From the cell containing the given text, extract its center point as (X, Y) coordinate. 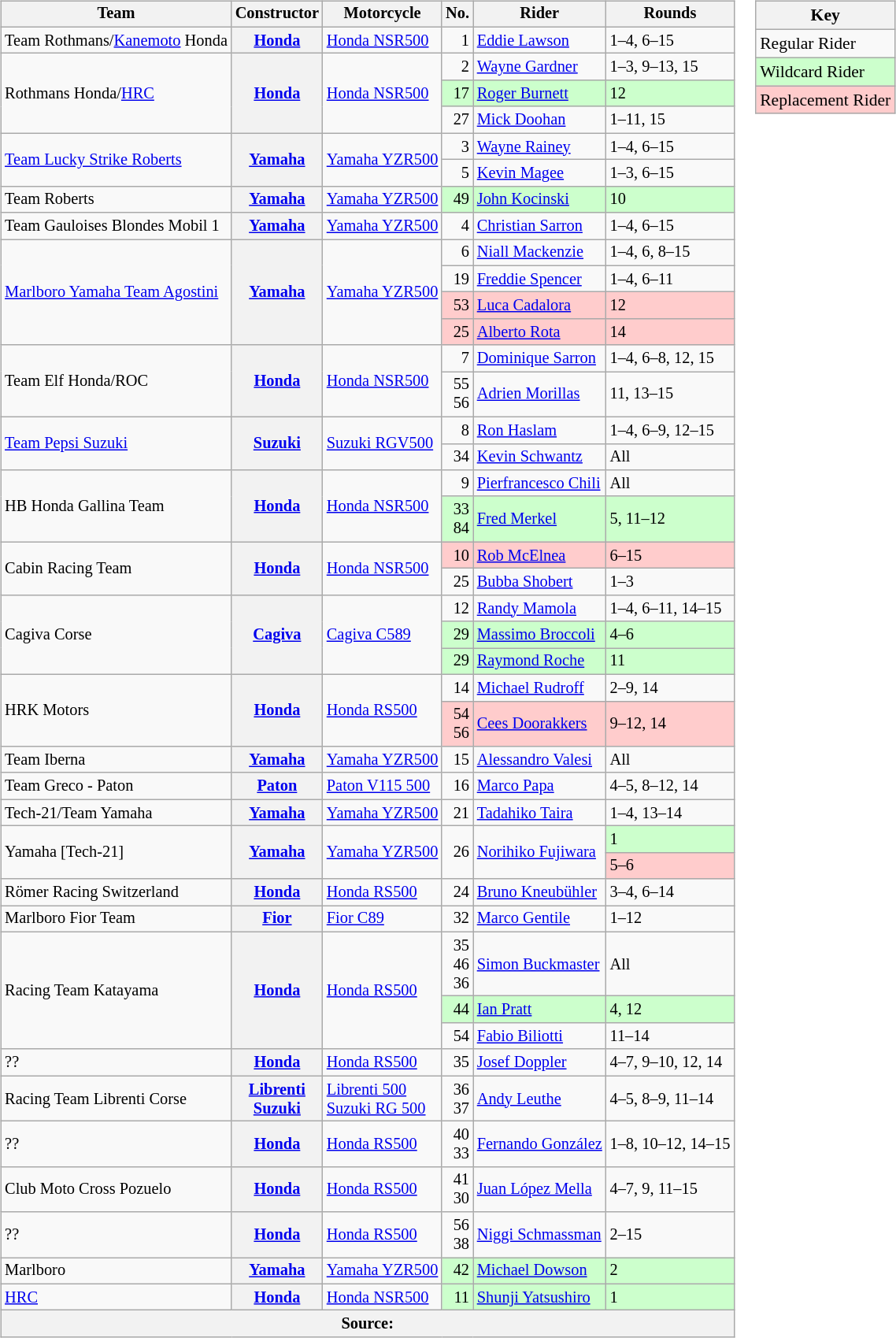
5–6 (671, 865)
Bruno Kneubühler (540, 892)
Tadahiko Taira (540, 813)
4–5, 8–12, 14 (671, 786)
1–3 (671, 582)
2–9, 14 (671, 688)
Team Pepsi Suzuki (117, 443)
HRC (117, 1297)
Team Greco - Paton (117, 786)
Paton V115 500 (383, 786)
Cees Doorakkers (540, 724)
Constructor (277, 14)
9 (457, 484)
1–4, 6–11, 14–15 (671, 608)
Marco Papa (540, 786)
Fred Merkel (540, 519)
Racing Team Librenti Corse (117, 1099)
Luca Cadalora (540, 306)
Tech-21/Team Yamaha (117, 813)
16 (457, 786)
4–6 (671, 635)
5556 (457, 395)
Source: (367, 1324)
Wildcard Rider (825, 72)
17 (457, 94)
54 (457, 1036)
Suzuki (277, 443)
Eddie Lawson (540, 40)
Alberto Rota (540, 332)
8 (457, 430)
Simon Buckmaster (540, 964)
Mick Doohan (540, 120)
Rob McElnea (540, 555)
Josef Doppler (540, 1062)
Wayne Rainey (540, 146)
Team Roberts (117, 199)
Bubba Shobert (540, 582)
No. (457, 14)
Freddie Spencer (540, 279)
Michael Dowson (540, 1271)
4 (457, 226)
1–4, 6–11 (671, 279)
Yamaha [Tech-21] (117, 852)
Fior (277, 919)
Marlboro (117, 1271)
Niggi Schmassman (540, 1235)
Rothmans Honda/HRC (117, 93)
Wayne Gardner (540, 67)
3–4, 6–14 (671, 892)
Cagiva (277, 635)
Adrien Morillas (540, 395)
4–7, 9, 11–15 (671, 1189)
44 (457, 1010)
Cagiva Corse (117, 635)
Massimo Broccoli (540, 635)
32 (457, 919)
Michael Rudroff (540, 688)
Pierfrancesco Chili (540, 484)
4–5, 8–9, 11–14 (671, 1099)
Shunji Yatsushiro (540, 1297)
19 (457, 279)
5 (457, 173)
27 (457, 120)
Marlboro Fior Team (117, 919)
5638 (457, 1235)
3637 (457, 1099)
Motorcycle (383, 14)
Christian Sarron (540, 226)
Römer Racing Switzerland (117, 892)
6 (457, 253)
Club Moto Cross Pozuelo (117, 1189)
Paton (277, 786)
2–15 (671, 1235)
1–4, 6, 8–15 (671, 253)
Cagiva C589 (383, 635)
35 (457, 1062)
Marco Gentile (540, 919)
4033 (457, 1144)
1–4, 6–8, 12, 15 (671, 358)
42 (457, 1271)
Fernando González (540, 1144)
5, 11–12 (671, 519)
34 (457, 457)
Team Rothmans/Kanemoto Honda (117, 40)
Racing Team Katayama (117, 991)
49 (457, 199)
Fior C89 (383, 919)
Team Gauloises Blondes Mobil 1 (117, 226)
Replacement Rider (825, 100)
9–12, 14 (671, 724)
3 (457, 146)
John Kocinski (540, 199)
Team Iberna (117, 760)
Rounds (671, 14)
354636 (457, 964)
Kevin Magee (540, 173)
21 (457, 813)
Norihiko Fujiwara (540, 852)
Librenti 500Suzuki RG 500 (383, 1099)
1–3, 9–13, 15 (671, 67)
Niall Mackenzie (540, 253)
1–8, 10–12, 14–15 (671, 1144)
Rider (540, 14)
5456 (457, 724)
Regular Rider (825, 43)
Kevin Schwantz (540, 457)
Team Lucky Strike Roberts (117, 159)
Raymond Roche (540, 662)
Juan López Mella (540, 1189)
Suzuki RGV500 (383, 443)
24 (457, 892)
15 (457, 760)
11, 13–15 (671, 395)
Marlboro Yamaha Team Agostini (117, 293)
26 (457, 852)
Andy Leuthe (540, 1099)
HB Honda Gallina Team (117, 506)
1–3, 6–15 (671, 173)
3384 (457, 519)
Alessandro Valesi (540, 760)
Dominique Sarron (540, 358)
Fabio Biliotti (540, 1036)
4, 12 (671, 1010)
4130 (457, 1189)
HRK Motors (117, 710)
6–15 (671, 555)
4–7, 9–10, 12, 14 (671, 1062)
Team Elf Honda/ROC (117, 381)
1–4, 13–14 (671, 813)
1–12 (671, 919)
Ian Pratt (540, 1010)
Key (825, 16)
53 (457, 306)
7 (457, 358)
Ron Haslam (540, 430)
Team (117, 14)
Roger Burnett (540, 94)
1–11, 15 (671, 120)
Randy Mamola (540, 608)
Cabin Racing Team (117, 569)
LibrentiSuzuki (277, 1099)
1–4, 6–9, 12–15 (671, 430)
11–14 (671, 1036)
